Locate the cell with the specified text and output its [x, y] center coordinate. 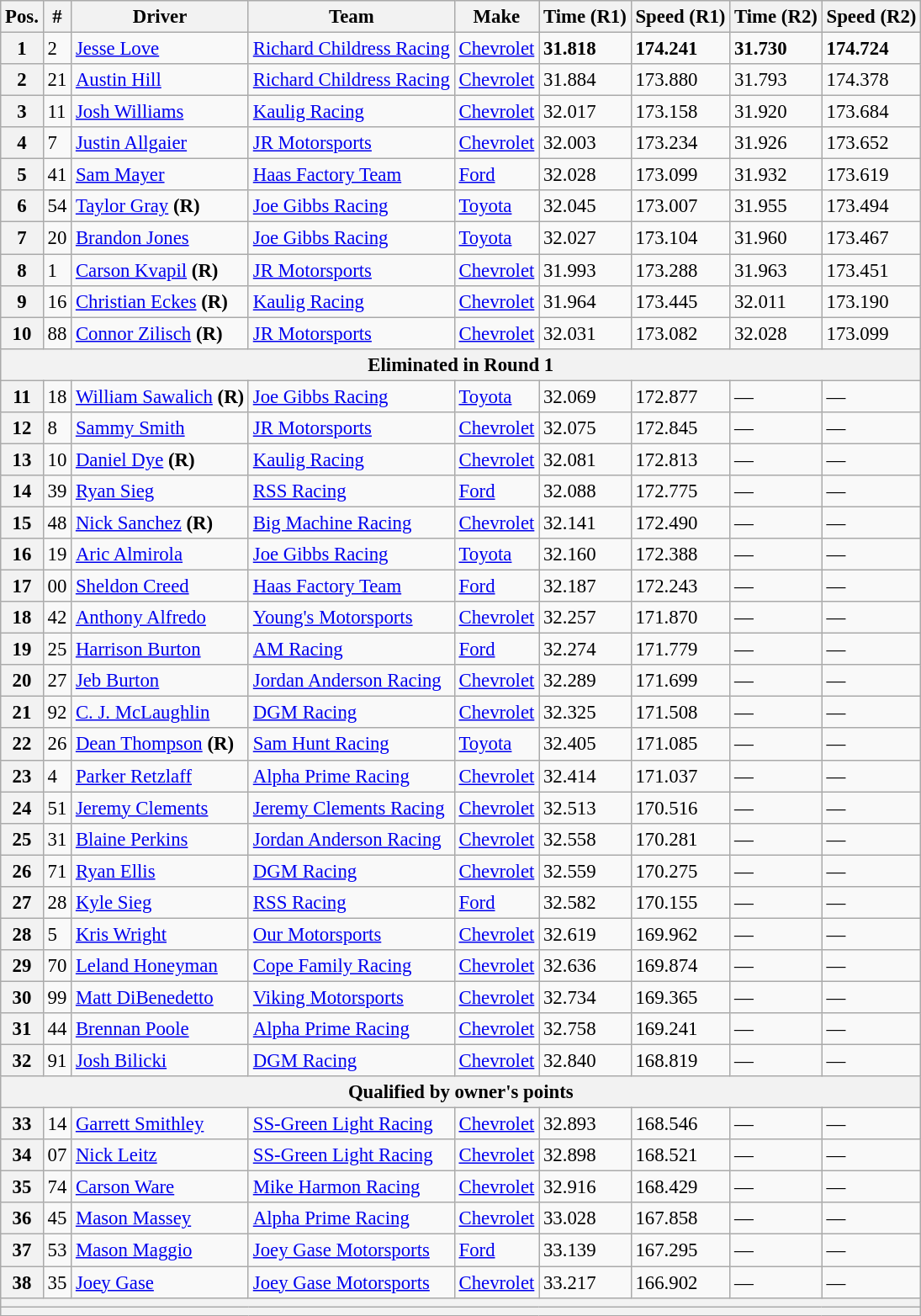
Time (R2) [776, 17]
173.007 [680, 206]
169.241 [680, 1029]
33.139 [585, 1250]
31.793 [776, 80]
15 [22, 523]
30 [22, 997]
Eliminated in Round 1 [461, 364]
Brennan Poole [160, 1029]
Anthony Alfredo [160, 618]
32.081 [585, 459]
Jeremy Clements Racing [352, 808]
173.288 [680, 270]
167.858 [680, 1219]
172.388 [680, 555]
168.429 [680, 1187]
Jesse Love [160, 49]
167.295 [680, 1250]
170.275 [680, 871]
71 [57, 871]
32.160 [585, 555]
32.513 [585, 808]
169.365 [680, 997]
Taylor Gray (R) [160, 206]
Make [496, 17]
169.874 [680, 966]
31.964 [585, 301]
07 [57, 1155]
Ryan Sieg [160, 491]
Leland Honeyman [160, 966]
Big Machine Racing [352, 523]
31.960 [776, 238]
170.516 [680, 808]
Team [352, 17]
Speed (R2) [871, 17]
32.893 [585, 1124]
169.962 [680, 934]
173.451 [871, 270]
99 [57, 997]
Josh Williams [160, 112]
92 [57, 713]
172.490 [680, 523]
31.932 [776, 175]
173.082 [680, 333]
3 [22, 112]
Ryan Ellis [160, 871]
70 [57, 966]
# [57, 17]
Nick Sanchez (R) [160, 523]
168.819 [680, 1061]
42 [57, 618]
172.243 [680, 586]
168.546 [680, 1124]
45 [57, 1219]
00 [57, 586]
C. J. McLaughlin [160, 713]
6 [22, 206]
171.085 [680, 745]
32.011 [776, 301]
Mason Maggio [160, 1250]
174.378 [871, 80]
32.619 [585, 934]
Garrett Smithley [160, 1124]
12 [22, 428]
32.558 [585, 839]
AM Racing [352, 650]
Carson Kvapil (R) [160, 270]
170.281 [680, 839]
32.088 [585, 491]
Qualified by owner's points [461, 1092]
173.652 [871, 143]
32.045 [585, 206]
88 [57, 333]
33.217 [585, 1282]
Kris Wright [160, 934]
54 [57, 206]
32.075 [585, 428]
41 [57, 175]
173.158 [680, 112]
32.187 [585, 586]
Christian Eckes (R) [160, 301]
William Sawalich (R) [160, 396]
Our Motorsports [352, 934]
Speed (R1) [680, 17]
29 [22, 966]
Josh Bilicki [160, 1061]
Sammy Smith [160, 428]
31.926 [776, 143]
Time (R1) [585, 17]
172.877 [680, 396]
171.870 [680, 618]
Cope Family Racing [352, 966]
Young's Motorsports [352, 618]
31.730 [776, 49]
Carson Ware [160, 1187]
32.031 [585, 333]
39 [57, 491]
44 [57, 1029]
172.813 [680, 459]
171.037 [680, 776]
31.955 [776, 206]
32.916 [585, 1187]
172.845 [680, 428]
32.027 [585, 238]
32.069 [585, 396]
Viking Motorsports [352, 997]
171.779 [680, 650]
Jeb Burton [160, 681]
33 [22, 1124]
38 [22, 1282]
Jeremy Clements [160, 808]
Brandon Jones [160, 238]
13 [22, 459]
51 [57, 808]
33.028 [585, 1219]
91 [57, 1061]
32.003 [585, 143]
Connor Zilisch (R) [160, 333]
170.155 [680, 903]
171.699 [680, 681]
173.445 [680, 301]
Aric Almirola [160, 555]
Justin Allgaier [160, 143]
31.818 [585, 49]
166.902 [680, 1282]
173.190 [871, 301]
Driver [160, 17]
34 [22, 1155]
32.405 [585, 745]
173.467 [871, 238]
Harrison Burton [160, 650]
74 [57, 1187]
31.884 [585, 80]
Parker Retzlaff [160, 776]
Dean Thompson (R) [160, 745]
Sheldon Creed [160, 586]
32.325 [585, 713]
32.582 [585, 903]
173.234 [680, 143]
Blaine Perkins [160, 839]
Mike Harmon Racing [352, 1187]
174.241 [680, 49]
171.508 [680, 713]
17 [22, 586]
9 [22, 301]
24 [22, 808]
Sam Hunt Racing [352, 745]
32 [22, 1061]
22 [22, 745]
36 [22, 1219]
37 [22, 1250]
32.559 [585, 871]
172.775 [680, 491]
173.619 [871, 175]
32.414 [585, 776]
31.963 [776, 270]
Matt DiBenedetto [160, 997]
32.257 [585, 618]
Sam Mayer [160, 175]
32.734 [585, 997]
173.104 [680, 238]
32.274 [585, 650]
Kyle Sieg [160, 903]
Joey Gase [160, 1282]
32.141 [585, 523]
Austin Hill [160, 80]
31.993 [585, 270]
173.494 [871, 206]
173.880 [680, 80]
Daniel Dye (R) [160, 459]
32.636 [585, 966]
32.840 [585, 1061]
48 [57, 523]
31.920 [776, 112]
Mason Massey [160, 1219]
23 [22, 776]
174.724 [871, 49]
32.898 [585, 1155]
Pos. [22, 17]
32.017 [585, 112]
Nick Leitz [160, 1155]
53 [57, 1250]
32.289 [585, 681]
173.684 [871, 112]
168.521 [680, 1155]
32.758 [585, 1029]
